Return the [X, Y] coordinate for the center point of the cell that contains the specified text.  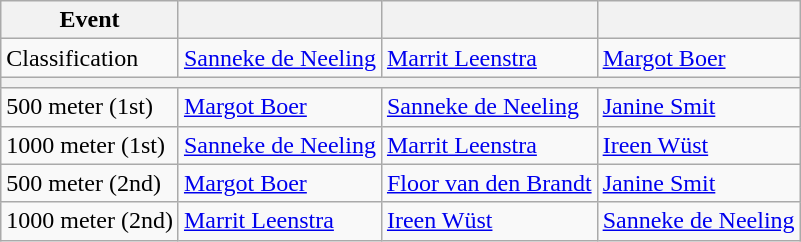
1000 meter (2nd) [90, 221]
1000 meter (1st) [90, 145]
Event [90, 20]
Classification [90, 58]
500 meter (1st) [90, 107]
500 meter (2nd) [90, 183]
Floor van den Brandt [489, 183]
